Extract the (X, Y) coordinate from the center of the cell holding the provided text.  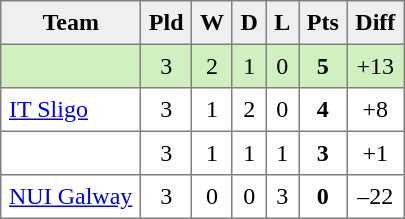
Pts (323, 23)
–22 (375, 197)
4 (323, 110)
D (249, 23)
+1 (375, 153)
IT Sligo (71, 110)
NUI Galway (71, 197)
Pld (166, 23)
Team (71, 23)
W (212, 23)
Diff (375, 23)
+13 (375, 66)
L (282, 23)
+8 (375, 110)
5 (323, 66)
